From the cell containing the given text, extract its center point as [X, Y] coordinate. 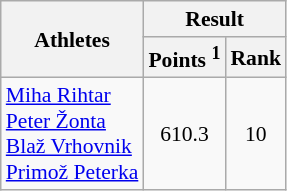
Athletes [72, 40]
Result [214, 19]
Rank [256, 58]
610.3 [184, 134]
Points 1 [184, 58]
10 [256, 134]
Miha RihtarPeter ŽontaBlaž VrhovnikPrimož Peterka [72, 134]
